Locate the cell with the specified text and output its (X, Y) center coordinate. 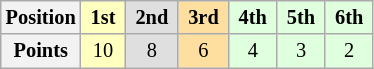
5th (301, 17)
1st (104, 17)
4 (253, 51)
3 (301, 51)
2nd (152, 17)
4th (253, 17)
8 (152, 51)
3rd (203, 17)
Position (41, 17)
2 (349, 51)
6 (203, 51)
6th (349, 17)
Points (41, 51)
10 (104, 51)
